From the cell containing the given text, extract its center point as (X, Y) coordinate. 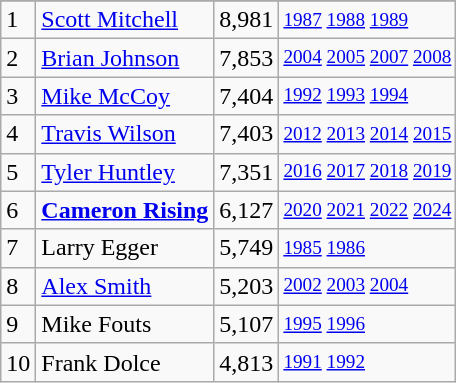
Alex Smith (125, 286)
7 (18, 248)
6,127 (246, 210)
1992 1993 1994 (368, 96)
2 (18, 58)
2012 2013 2014 2015 (368, 134)
8 (18, 286)
7,404 (246, 96)
4 (18, 134)
Cameron Rising (125, 210)
4,813 (246, 362)
10 (18, 362)
5,749 (246, 248)
9 (18, 324)
7,403 (246, 134)
7,853 (246, 58)
Scott Mitchell (125, 20)
5,107 (246, 324)
Frank Dolce (125, 362)
1987 1988 1989 (368, 20)
Mike McCoy (125, 96)
2002 2003 2004 (368, 286)
2020 2021 2022 2024 (368, 210)
Brian Johnson (125, 58)
Tyler Huntley (125, 172)
7,351 (246, 172)
Mike Fouts (125, 324)
5,203 (246, 286)
Larry Egger (125, 248)
6 (18, 210)
Travis Wilson (125, 134)
1 (18, 20)
1985 1986 (368, 248)
1995 1996 (368, 324)
2004 2005 2007 2008 (368, 58)
5 (18, 172)
3 (18, 96)
1991 1992 (368, 362)
8,981 (246, 20)
2016 2017 2018 2019 (368, 172)
